Scan for the cell matching the given text and deliver its (x, y) coordinate at center. 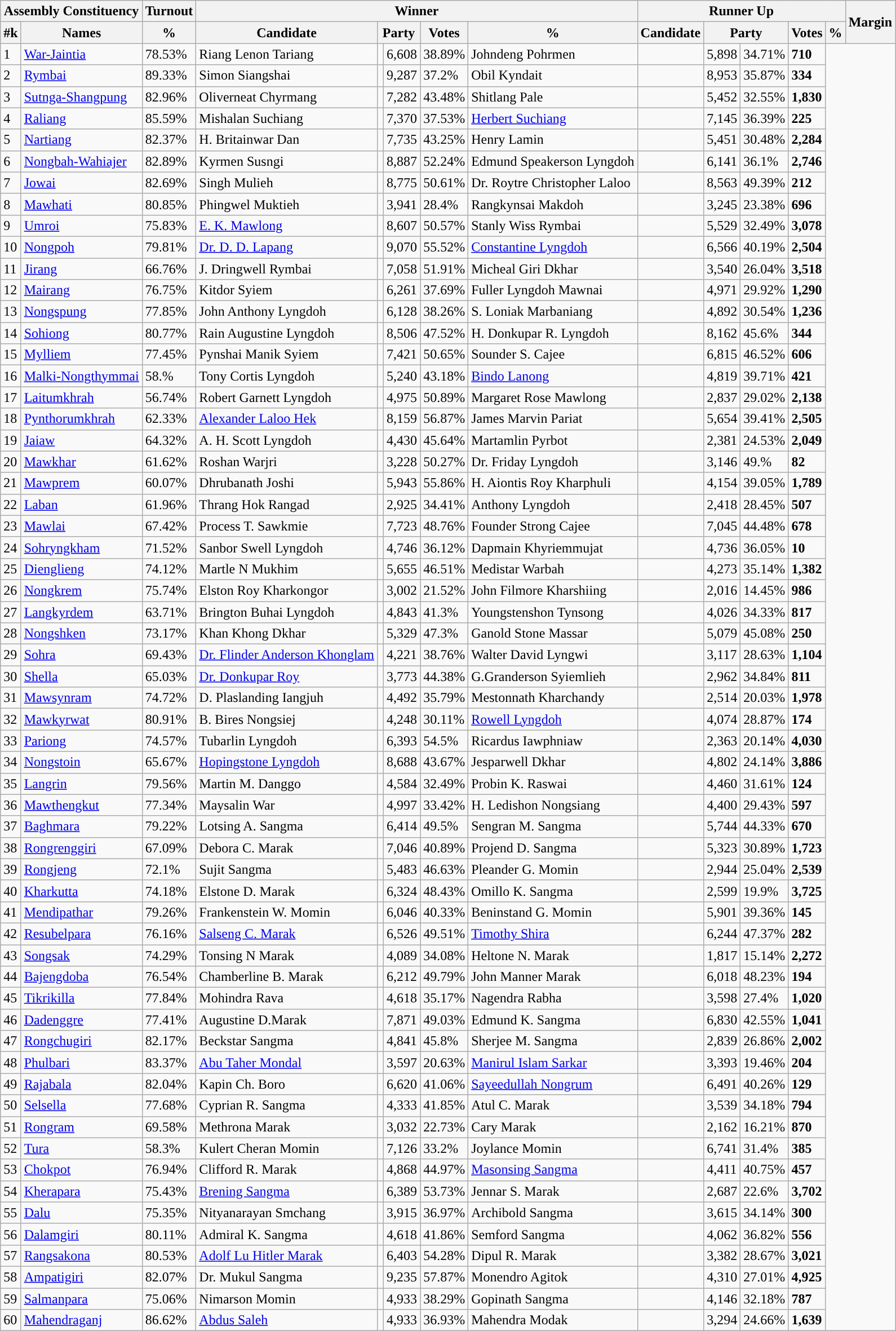
36.05% (764, 547)
37.53% (444, 118)
50 (11, 1106)
30.54% (764, 312)
78.53% (169, 54)
22.73% (444, 1127)
3,702 (807, 1191)
2,687 (722, 1191)
H. Ledishon Nongsiang (553, 805)
Mawkyrwat (81, 719)
37.69% (444, 290)
385 (807, 1148)
4,997 (402, 805)
20 (11, 462)
2,272 (807, 956)
19 (11, 440)
7,723 (402, 526)
61.62% (169, 462)
678 (807, 526)
Jennar S. Marak (553, 1191)
31 (11, 698)
49.% (764, 462)
65.03% (169, 676)
Tony Cortis Lyngdoh (287, 376)
2,746 (807, 161)
28.63% (764, 655)
7,046 (402, 848)
6,261 (402, 290)
19.9% (764, 891)
23 (11, 526)
39.36% (764, 912)
47.37% (764, 934)
36 (11, 805)
47 (11, 1041)
5,943 (402, 483)
48.23% (764, 977)
Mahendra Modak (553, 1320)
War-Jaintia (81, 54)
4,430 (402, 440)
35.87% (764, 76)
Assembly Constituency (71, 11)
Medistar Warbah (553, 569)
4,411 (722, 1170)
58.3% (169, 1148)
H. Aiontis Roy Kharphuli (553, 483)
Dr. Mukul Sangma (287, 1277)
5 (11, 140)
5,329 (402, 634)
33 (11, 741)
J. Dringwell Rymbai (287, 269)
817 (807, 612)
36.39% (764, 118)
11 (11, 269)
56.74% (169, 397)
28 (11, 634)
5,655 (402, 569)
7,370 (402, 118)
40 (11, 891)
50.89% (444, 397)
Langrin (81, 784)
Turnout (169, 11)
77.85% (169, 312)
83.37% (169, 1063)
Sohryngkham (81, 547)
14 (11, 333)
Lotsing A. Sangma (287, 826)
24 (11, 547)
Thrang Hok Rangad (287, 505)
Cary Marak (553, 1127)
2,138 (807, 397)
43.48% (444, 97)
Beckstar Sangma (287, 1041)
4,802 (722, 762)
Mawsynram (81, 698)
Tikrikilla (81, 998)
26 (11, 590)
33.2% (444, 1148)
Robert Garnett Lyngdoh (287, 397)
6,244 (722, 934)
6,491 (722, 1084)
710 (807, 54)
32 (11, 719)
6,389 (402, 1191)
8,159 (402, 419)
Sohiong (81, 333)
Nongstoin (81, 762)
Kapin Ch. Boro (287, 1084)
49.39% (764, 183)
145 (807, 912)
21 (11, 483)
Sutnga-Shangpung (81, 97)
3,886 (807, 762)
Brington Buhai Lyngdoh (287, 612)
67.42% (169, 526)
26.86% (764, 1041)
Constantine Lyngdoh (553, 247)
6,393 (402, 741)
Mahendraganj (81, 1320)
2 (11, 76)
64.32% (169, 440)
15 (11, 355)
Names (81, 33)
Phingwel Muktieh (287, 204)
Songsak (81, 956)
77.45% (169, 355)
Winner (417, 11)
74.29% (169, 956)
Stanly Wiss Rymbai (553, 225)
E. K. Mawlong (287, 225)
43.18% (444, 376)
Roshan Warjri (287, 462)
52.24% (444, 161)
2,381 (722, 440)
Umroi (81, 225)
2,016 (722, 590)
31.61% (764, 784)
24.66% (764, 1320)
38.26% (444, 312)
986 (807, 590)
66.76% (169, 269)
Kitdor Syiem (287, 290)
1,830 (807, 97)
Abdus Saleh (287, 1320)
2,925 (402, 505)
Laitumkhrah (81, 397)
Mohindra Rava (287, 998)
2,162 (722, 1127)
3,228 (402, 462)
A. H. Scott Lyngdoh (287, 440)
17 (11, 397)
7 (11, 183)
76.16% (169, 934)
811 (807, 676)
80.53% (169, 1255)
3,615 (722, 1213)
6,324 (402, 891)
Runner Up (742, 11)
4,584 (402, 784)
Malki-Nongthymmai (81, 376)
38.89% (444, 54)
334 (807, 76)
9 (11, 225)
Tubarlin Lyngdoh (287, 741)
51.91% (444, 269)
Nongspung (81, 312)
4,975 (402, 397)
16.21% (764, 1127)
49 (11, 1084)
48.43% (444, 891)
1,817 (722, 956)
34.84% (764, 676)
Rongram (81, 1127)
Martin M. Danggo (287, 784)
22.6% (764, 1191)
42.55% (764, 1020)
27 (11, 612)
82.04% (169, 1084)
46.51% (444, 569)
41.86% (444, 1234)
28.67% (764, 1255)
Elstone D. Marak (287, 891)
5,451 (722, 140)
44.48% (764, 526)
34.41% (444, 505)
80.77% (169, 333)
7,421 (402, 355)
174 (807, 719)
4,333 (402, 1106)
Riang Lenon Tariang (287, 54)
80.85% (169, 204)
Sherjee M. Sangma (553, 1041)
Herbert Suchiang (553, 118)
5,654 (722, 419)
Henry Lamin (553, 140)
7,282 (402, 97)
Mawthengkut (81, 805)
45 (11, 998)
212 (807, 183)
47.3% (444, 634)
9,287 (402, 76)
40.26% (764, 1084)
38.76% (444, 655)
5,323 (722, 848)
Dalamgiri (81, 1234)
49.79% (444, 977)
300 (807, 1213)
49.03% (444, 1020)
27.4% (764, 998)
8,775 (402, 183)
1,723 (807, 848)
Langkyrdem (81, 612)
6,566 (722, 247)
Manirul Islam Sarkar (553, 1063)
28.87% (764, 719)
4,089 (402, 956)
Obil Kyndait (553, 76)
194 (807, 977)
36.93% (444, 1320)
H. Donkupar R. Lyngdoh (553, 333)
Abu Taher Mondal (287, 1063)
Margin (870, 22)
Ganold Stone Massar (553, 634)
74.72% (169, 698)
8,953 (722, 76)
2,363 (722, 741)
56.87% (444, 419)
Gopinath Sangma (553, 1298)
53 (11, 1170)
Dr. Donkupar Roy (287, 676)
54.28% (444, 1255)
Joylance Momin (553, 1148)
Pynshai Manik Syiem (287, 355)
42 (11, 934)
79.26% (169, 912)
16 (11, 376)
3,146 (722, 462)
Edmund Speakerson Lyngdoh (553, 161)
Dhrubanath Joshi (287, 483)
45.64% (444, 440)
D. Plaslanding Iangjuh (287, 698)
Rowell Lyngdoh (553, 719)
75.83% (169, 225)
6,608 (402, 54)
Ampatigiri (81, 1277)
73.17% (169, 634)
41.3% (444, 612)
Ricardus Iawphniaw (553, 741)
Martle N Mukhim (287, 569)
55 (11, 1213)
69.58% (169, 1127)
6,018 (722, 977)
Martamlin Pyrbot (553, 440)
79.22% (169, 826)
John Manner Marak (553, 977)
1,290 (807, 290)
55.52% (444, 247)
75.35% (169, 1213)
Beninstand G. Momin (553, 912)
2,002 (807, 1041)
Maysalin War (287, 805)
50.61% (444, 183)
Nimarson Momin (287, 1298)
1,639 (807, 1320)
86.62% (169, 1320)
30 (11, 676)
Dr. Flinder Anderson Khonglam (287, 655)
Simon Siangshai (287, 76)
4,273 (722, 569)
77.68% (169, 1106)
Rangsakona (81, 1255)
29.02% (764, 397)
Anthony Lyngdoh (553, 505)
29.43% (764, 805)
Nongkrem (81, 590)
5,901 (722, 912)
36.82% (764, 1234)
344 (807, 333)
37 (11, 826)
129 (807, 1084)
29 (11, 655)
76.75% (169, 290)
6,830 (722, 1020)
77.84% (169, 998)
20.63% (444, 1063)
43.25% (444, 140)
H. Britainwar Dan (287, 140)
5,079 (722, 634)
4,310 (722, 1277)
28.45% (764, 505)
40.75% (764, 1170)
20.14% (764, 741)
Mishalan Suchiang (287, 118)
Kharkutta (81, 891)
35 (11, 784)
65.67% (169, 762)
28.4% (444, 204)
45.8% (444, 1041)
80.91% (169, 719)
Dalu (81, 1213)
58 (11, 1277)
Monendro Agitok (553, 1277)
57.87% (444, 1277)
53.73% (444, 1191)
G.Granderson Syiemlieh (553, 676)
4,460 (722, 784)
Mestonnath Kharchandy (553, 698)
Rajabala (81, 1084)
250 (807, 634)
36.12% (444, 547)
John Filmore Kharshiing (553, 590)
6,212 (402, 977)
3,518 (807, 269)
46 (11, 1020)
8,688 (402, 762)
54.5% (444, 741)
32.18% (764, 1298)
76.54% (169, 977)
507 (807, 505)
45.6% (764, 333)
39 (11, 869)
49.5% (444, 826)
31.4% (764, 1148)
4,925 (807, 1277)
8,887 (402, 161)
Rongrenggiri (81, 848)
35.17% (444, 998)
4,841 (402, 1041)
Rangkynsai Makdoh (553, 204)
1,978 (807, 698)
6,128 (402, 312)
77.34% (169, 805)
3,002 (402, 590)
Atul C. Marak (553, 1106)
2,514 (722, 698)
6,414 (402, 826)
40.19% (764, 247)
Chokpot (81, 1170)
870 (807, 1127)
3,773 (402, 676)
4,026 (722, 612)
39.71% (764, 376)
124 (807, 784)
50.27% (444, 462)
Rymbai (81, 76)
Jowai (81, 183)
29.92% (764, 290)
34.14% (764, 1213)
4,971 (722, 290)
Methrona Marak (287, 1127)
82.17% (169, 1041)
56 (11, 1234)
57 (11, 1255)
3,032 (402, 1127)
Dadenggre (81, 1020)
46.63% (444, 869)
Dipul R. Marak (553, 1255)
Rongjeng (81, 869)
2,837 (722, 397)
Sanbor Swell Lyngdoh (287, 547)
24.53% (764, 440)
Probin K. Raswai (553, 784)
43.67% (444, 762)
Dapmain Khyriemmujat (553, 547)
4,062 (722, 1234)
3,540 (722, 269)
Nagendra Rabha (553, 998)
51 (11, 1127)
2,839 (722, 1041)
46.52% (764, 355)
54 (11, 1191)
2,284 (807, 140)
3,598 (722, 998)
James Marvin Pariat (553, 419)
Sohra (81, 655)
55.86% (444, 483)
7,058 (402, 269)
3,078 (807, 225)
50.57% (444, 225)
7,145 (722, 118)
4,736 (722, 547)
Mawkhar (81, 462)
4,819 (722, 376)
3,117 (722, 655)
44.97% (444, 1170)
5,452 (722, 97)
4,248 (402, 719)
8,563 (722, 183)
597 (807, 805)
38 (11, 848)
Adolf Lu Hitler Marak (287, 1255)
5,240 (402, 376)
Omillo K. Sangma (553, 891)
Oliverneat Chyrmang (287, 97)
75.74% (169, 590)
Shella (81, 676)
606 (807, 355)
60 (11, 1320)
49.51% (444, 934)
8,506 (402, 333)
Mawlai (81, 526)
Cyprian R. Sangma (287, 1106)
Nartiang (81, 140)
2,599 (722, 891)
1,382 (807, 569)
9,235 (402, 1277)
4,492 (402, 698)
18 (11, 419)
Tonsing N Marak (287, 956)
76.94% (169, 1170)
47.52% (444, 333)
Raliang (81, 118)
82.07% (169, 1277)
89.33% (169, 76)
Mawhati (81, 204)
39.05% (764, 483)
62.33% (169, 419)
457 (807, 1170)
3,915 (402, 1213)
4,146 (722, 1298)
Rongchugiri (81, 1041)
1 (11, 54)
40.89% (444, 848)
34 (11, 762)
Tura (81, 1148)
Sayeedullah Nongrum (553, 1084)
Sounder S. Cajee (553, 355)
6,141 (722, 161)
5,483 (402, 869)
4,400 (722, 805)
Sengran M. Sangma (553, 826)
67.09% (169, 848)
82.37% (169, 140)
6,526 (402, 934)
80.11% (169, 1234)
4,030 (807, 741)
75.43% (169, 1191)
33.42% (444, 805)
Kherapara (81, 1191)
Dr. Roytre Christopher Laloo (553, 183)
Bajengdoba (81, 977)
Kyrmen Susngi (287, 161)
Jesparwell Dkhar (553, 762)
#k (11, 33)
7,735 (402, 140)
6,741 (722, 1148)
3,941 (402, 204)
787 (807, 1298)
Founder Strong Cajee (553, 526)
69.43% (169, 655)
Shitlang Pale (553, 97)
72.1% (169, 869)
2,504 (807, 247)
35.14% (764, 569)
3,021 (807, 1255)
34.18% (764, 1106)
14.45% (764, 590)
5,529 (722, 225)
77.41% (169, 1020)
39.41% (764, 419)
2,944 (722, 869)
44.38% (444, 676)
Admiral K. Sangma (287, 1234)
4,892 (722, 312)
3,294 (722, 1320)
Jirang (81, 269)
Kulert Cheran Momin (287, 1148)
S. Loniak Marbaniang (553, 312)
1,104 (807, 655)
Youngstenshon Tynsong (553, 612)
204 (807, 1063)
6,403 (402, 1255)
7,871 (402, 1020)
7,126 (402, 1148)
3,597 (402, 1063)
Dr. D. D. Lapang (287, 247)
4,074 (722, 719)
34.71% (764, 54)
34.33% (764, 612)
61.96% (169, 505)
421 (807, 376)
26.04% (764, 269)
82 (807, 462)
50.65% (444, 355)
Heltone N. Marak (553, 956)
19.46% (764, 1063)
Mawprem (81, 483)
25 (11, 569)
1,041 (807, 1020)
8,607 (402, 225)
556 (807, 1234)
Augustine D.Marak (287, 1020)
Khan Khong Dkhar (287, 634)
15.14% (764, 956)
74.18% (169, 891)
3,245 (722, 204)
3,725 (807, 891)
Pariong (81, 741)
74.57% (169, 741)
30.11% (444, 719)
Alexander Laloo Hek (287, 419)
41 (11, 912)
Frankenstein W. Momin (287, 912)
30.89% (764, 848)
6,620 (402, 1084)
6,815 (722, 355)
63.71% (169, 612)
Pynthorumkhrah (81, 419)
3,393 (722, 1063)
82.69% (169, 183)
Fuller Lyngdoh Mawnai (553, 290)
30.48% (764, 140)
48 (11, 1063)
Phulbari (81, 1063)
Nongbah-Wahiajer (81, 161)
Timothy Shira (553, 934)
35.79% (444, 698)
3,539 (722, 1106)
45.08% (764, 634)
4,154 (722, 483)
75.06% (169, 1298)
Masonsing Sangma (553, 1170)
Sujit Sangma (287, 869)
5,744 (722, 826)
8 (11, 204)
79.56% (169, 784)
34.08% (444, 956)
4,868 (402, 1170)
4 (11, 118)
20.03% (764, 698)
52 (11, 1148)
Walter David Lyngwi (553, 655)
43 (11, 956)
Chamberline B. Marak (287, 977)
4,221 (402, 655)
4,843 (402, 612)
Resubelpara (81, 934)
41.06% (444, 1084)
Process T. Sawkmie (287, 526)
Laban (81, 505)
Singh Mulieh (287, 183)
Hopingstone Lyngdoh (287, 762)
Brening Sangma (287, 1191)
71.52% (169, 547)
Salmanpara (81, 1298)
Projend D. Sangma (553, 848)
Mendipathar (81, 912)
1,789 (807, 483)
79.81% (169, 247)
27.01% (764, 1277)
44.33% (764, 826)
60.07% (169, 483)
38.29% (444, 1298)
Pleander G. Momin (553, 869)
2,505 (807, 419)
25.04% (764, 869)
5,898 (722, 54)
Rain Augustine Lyngdoh (287, 333)
22 (11, 505)
12 (11, 290)
696 (807, 204)
59 (11, 1298)
Edmund K. Sangma (553, 1020)
41.85% (444, 1106)
Salseng C. Marak (287, 934)
Elston Roy Kharkongor (287, 590)
Baghmara (81, 826)
6 (11, 161)
23.38% (764, 204)
Nityanarayan Smchang (287, 1213)
74.12% (169, 569)
32.55% (764, 97)
24.14% (764, 762)
1,236 (807, 312)
82.89% (169, 161)
Nongshken (81, 634)
85.59% (169, 118)
36.97% (444, 1213)
Selsella (81, 1106)
7,045 (722, 526)
Bindo Lanong (553, 376)
Debora C. Marak (287, 848)
4,746 (402, 547)
82.96% (169, 97)
Margaret Rose Mawlong (553, 397)
2,418 (722, 505)
58.% (169, 376)
Mairang (81, 290)
Johndeng Pohrmen (553, 54)
21.52% (444, 590)
Clifford R. Marak (287, 1170)
2,049 (807, 440)
Dienglieng (81, 569)
225 (807, 118)
8,162 (722, 333)
794 (807, 1106)
40.33% (444, 912)
48.76% (444, 526)
Jaiaw (81, 440)
Micheal Giri Dkhar (553, 269)
37.2% (444, 76)
Mylliem (81, 355)
3 (11, 97)
2,539 (807, 869)
John Anthony Lyngdoh (287, 312)
2,962 (722, 676)
44 (11, 977)
670 (807, 826)
Nongpoh (81, 247)
B. Bires Nongsiej (287, 719)
3,382 (722, 1255)
13 (11, 312)
9,070 (402, 247)
6,046 (402, 912)
36.1% (764, 161)
Archibold Sangma (553, 1213)
1,020 (807, 998)
Semford Sangma (553, 1234)
Dr. Friday Lyngdoh (553, 462)
282 (807, 934)
